Detect which cell encompasses the target text, then output its (X, Y) center coordinate. 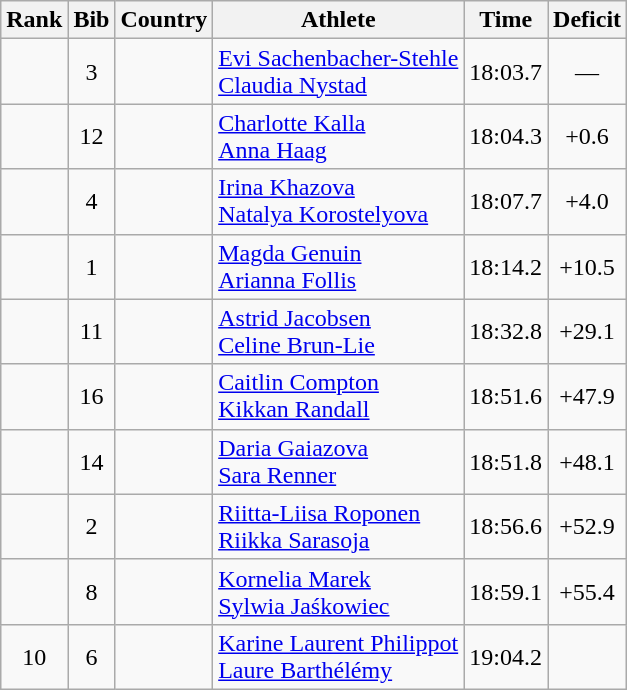
Bib (92, 20)
2 (92, 526)
Kornelia MarekSylwia Jaśkowiec (338, 592)
+55.4 (588, 592)
18:07.7 (506, 202)
Evi Sachenbacher-StehleClaudia Nystad (338, 72)
10 (34, 656)
+29.1 (588, 332)
+4.0 (588, 202)
+52.9 (588, 526)
Deficit (588, 20)
Athlete (338, 20)
Irina KhazovaNatalya Korostelyova (338, 202)
Astrid JacobsenCeline Brun-Lie (338, 332)
Magda GenuinArianna Follis (338, 266)
+48.1 (588, 462)
6 (92, 656)
18:03.7 (506, 72)
18:14.2 (506, 266)
Rank (34, 20)
Caitlin ComptonKikkan Randall (338, 396)
14 (92, 462)
1 (92, 266)
8 (92, 592)
18:59.1 (506, 592)
— (588, 72)
3 (92, 72)
16 (92, 396)
12 (92, 136)
18:51.6 (506, 396)
Riitta-Liisa RoponenRiikka Sarasoja (338, 526)
18:04.3 (506, 136)
19:04.2 (506, 656)
Charlotte KallaAnna Haag (338, 136)
Country (164, 20)
+10.5 (588, 266)
4 (92, 202)
+47.9 (588, 396)
18:32.8 (506, 332)
Time (506, 20)
Daria GaiazovaSara Renner (338, 462)
18:51.8 (506, 462)
18:56.6 (506, 526)
11 (92, 332)
+0.6 (588, 136)
Karine Laurent PhilippotLaure Barthélémy (338, 656)
